Find where the given text appears and provide that cell's center as [X, Y] coordinate. 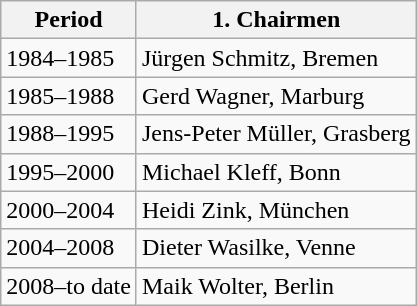
1984–1985 [69, 58]
1995–2000 [69, 172]
Heidi Zink, München [276, 210]
Period [69, 20]
2000–2004 [69, 210]
2004–2008 [69, 248]
Dieter Wasilke, Venne [276, 248]
Jürgen Schmitz, Bremen [276, 58]
Michael Kleff, Bonn [276, 172]
Maik Wolter, Berlin [276, 286]
1985–1988 [69, 96]
2008–to date [69, 286]
1988–1995 [69, 134]
Jens-Peter Müller, Grasberg [276, 134]
1. Chairmen [276, 20]
Gerd Wagner, Marburg [276, 96]
